Identify which cell holds the provided text, then report its (x, y) central coordinate. 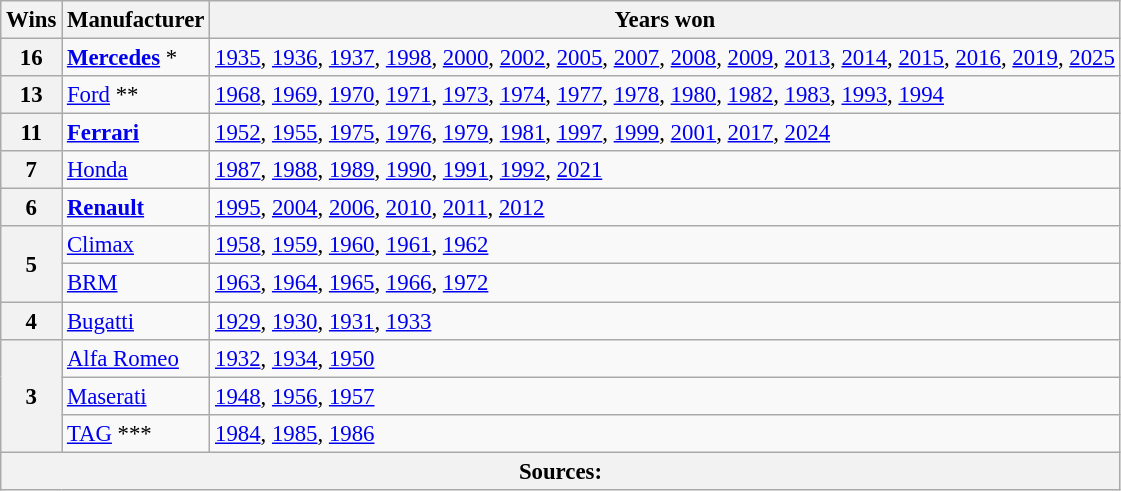
5 (32, 264)
BRM (136, 283)
Ford ** (136, 95)
Mercedes * (136, 58)
1995, 2004, 2006, 2010, 2011, 2012 (665, 208)
Wins (32, 20)
Ferrari (136, 133)
1963, 1964, 1965, 1966, 1972 (665, 283)
3 (32, 396)
1935, 1936, 1937, 1998, 2000, 2002, 2005, 2007, 2008, 2009, 2013, 2014, 2015, 2016, 2019, 2025 (665, 58)
1987, 1988, 1989, 1990, 1991, 1992, 2021 (665, 170)
6 (32, 208)
Honda (136, 170)
Bugatti (136, 321)
Maserati (136, 396)
Years won (665, 20)
TAG *** (136, 433)
Sources: (560, 471)
Climax (136, 245)
1952, 1955, 1975, 1976, 1979, 1981, 1997, 1999, 2001, 2017, 2024 (665, 133)
4 (32, 321)
1948, 1956, 1957 (665, 396)
Manufacturer (136, 20)
1984, 1985, 1986 (665, 433)
7 (32, 170)
Renault (136, 208)
16 (32, 58)
13 (32, 95)
1929, 1930, 1931, 1933 (665, 321)
1968, 1969, 1970, 1971, 1973, 1974, 1977, 1978, 1980, 1982, 1983, 1993, 1994 (665, 95)
1958, 1959, 1960, 1961, 1962 (665, 245)
Alfa Romeo (136, 358)
11 (32, 133)
1932, 1934, 1950 (665, 358)
